Identify which cell holds the provided text, then report its (X, Y) central coordinate. 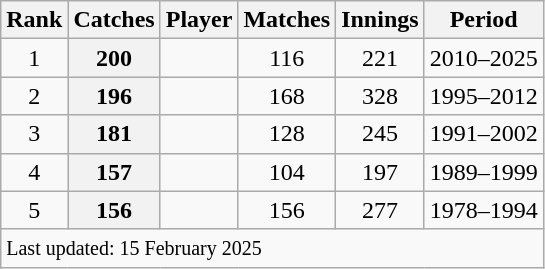
221 (380, 58)
Catches (114, 20)
168 (287, 96)
3 (34, 134)
328 (380, 96)
Player (199, 20)
181 (114, 134)
Matches (287, 20)
2010–2025 (484, 58)
Innings (380, 20)
Rank (34, 20)
245 (380, 134)
1991–2002 (484, 134)
Last updated: 15 February 2025 (272, 248)
1989–1999 (484, 172)
2 (34, 96)
1978–1994 (484, 210)
200 (114, 58)
104 (287, 172)
277 (380, 210)
196 (114, 96)
Period (484, 20)
1 (34, 58)
128 (287, 134)
116 (287, 58)
4 (34, 172)
5 (34, 210)
1995–2012 (484, 96)
197 (380, 172)
157 (114, 172)
